Return [x, y] of the center of cell containing provided text 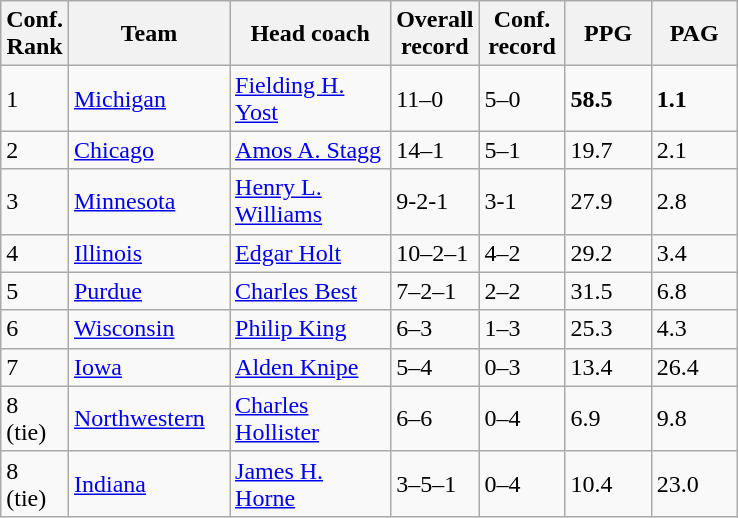
31.5 [608, 291]
25.3 [608, 329]
6 [35, 329]
Michigan [148, 98]
Charles Best [310, 291]
2.8 [694, 202]
Iowa [148, 367]
Conf. Rank [35, 34]
58.5 [608, 98]
Charles Hollister [310, 418]
27.9 [608, 202]
4–2 [522, 253]
Fielding H. Yost [310, 98]
1–3 [522, 329]
4.3 [694, 329]
3-1 [522, 202]
9.8 [694, 418]
Henry L. Williams [310, 202]
Northwestern [148, 418]
Alden Knipe [310, 367]
Head coach [310, 34]
26.4 [694, 367]
14–1 [435, 150]
Minnesota [148, 202]
Illinois [148, 253]
1.1 [694, 98]
Amos A. Stagg [310, 150]
0–3 [522, 367]
7–2–1 [435, 291]
9-2-1 [435, 202]
5–1 [522, 150]
2 [35, 150]
6–3 [435, 329]
Overall record [435, 34]
Conf. record [522, 34]
3–5–1 [435, 484]
7 [35, 367]
23.0 [694, 484]
Edgar Holt [310, 253]
4 [35, 253]
Indiana [148, 484]
6.8 [694, 291]
2–2 [522, 291]
PAG [694, 34]
1 [35, 98]
Philip King [310, 329]
Purdue [148, 291]
5 [35, 291]
13.4 [608, 367]
Team [148, 34]
6.9 [608, 418]
29.2 [608, 253]
10–2–1 [435, 253]
3 [35, 202]
2.1 [694, 150]
James H. Horne [310, 484]
PPG [608, 34]
3.4 [694, 253]
5–0 [522, 98]
10.4 [608, 484]
Wisconsin [148, 329]
19.7 [608, 150]
5–4 [435, 367]
Chicago [148, 150]
11–0 [435, 98]
6–6 [435, 418]
